Return the (x, y) coordinate for the center point of the cell that contains the specified text.  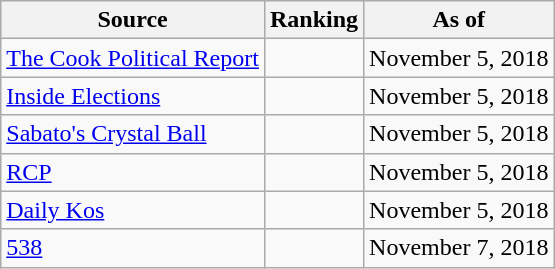
RCP (133, 172)
Source (133, 20)
Inside Elections (133, 96)
538 (133, 248)
November 7, 2018 (459, 248)
Sabato's Crystal Ball (133, 134)
Daily Kos (133, 210)
As of (459, 20)
Ranking (314, 20)
The Cook Political Report (133, 58)
